Determine the (x, y) coordinate at the center of the cell enclosing the given text.  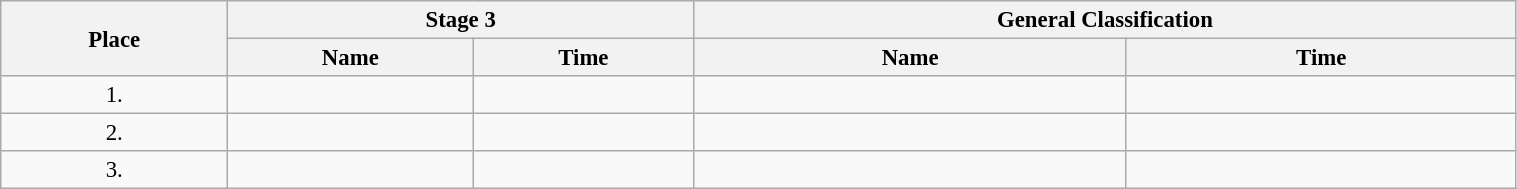
Stage 3 (461, 20)
1. (114, 95)
General Classification (1105, 20)
3. (114, 170)
Place (114, 38)
2. (114, 133)
